Output the (x, y) coordinate of the center of the cell containing the given text.  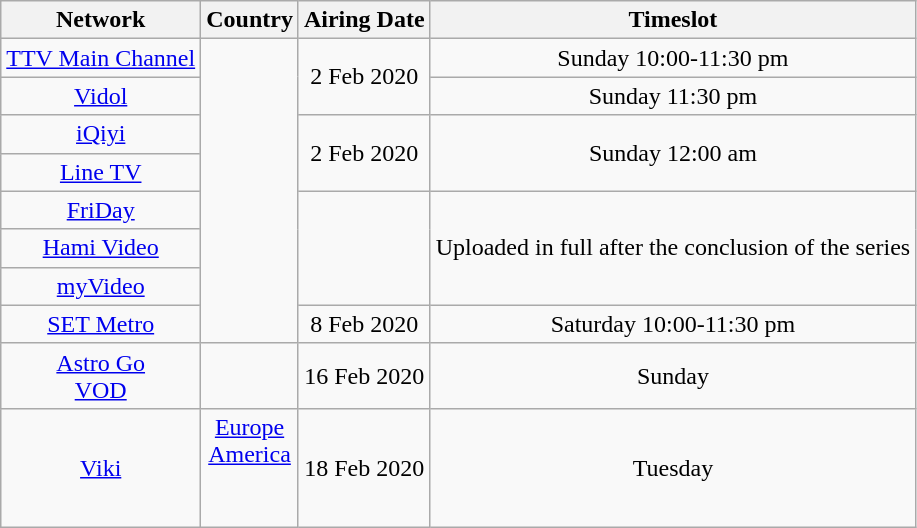
myVideo (101, 286)
Line TV (101, 172)
8 Feb 2020 (364, 324)
Sunday 12:00 am (673, 153)
Vidol (101, 96)
Sunday 10:00-11:30 pm (673, 58)
Uploaded in full after the conclusion of the series (673, 248)
iQiyi (101, 134)
Tuesday (673, 468)
Astro GoVOD (101, 376)
Network (101, 20)
Airing Date (364, 20)
SET Metro (101, 324)
Sunday (673, 376)
Sunday 11:30 pm (673, 96)
TTV Main Channel (101, 58)
Timeslot (673, 20)
Viki (101, 468)
Country (250, 20)
Saturday 10:00-11:30 pm (673, 324)
16 Feb 2020 (364, 376)
FriDay (101, 210)
EuropeAmerica (250, 468)
Hami Video (101, 248)
18 Feb 2020 (364, 468)
